Search for the cell housing the specified text and yield its [x, y] center coordinate. 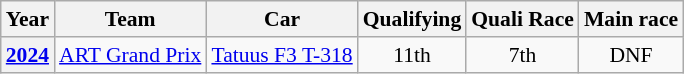
7th [522, 55]
Tatuus F3 T-318 [282, 55]
DNF [631, 55]
2024 [28, 55]
Quali Race [522, 19]
Team [130, 19]
ART Grand Prix [130, 55]
Car [282, 19]
11th [412, 55]
Year [28, 19]
Main race [631, 19]
Qualifying [412, 19]
